For the text-containing cell, return its midpoint in (x, y) coordinate format. 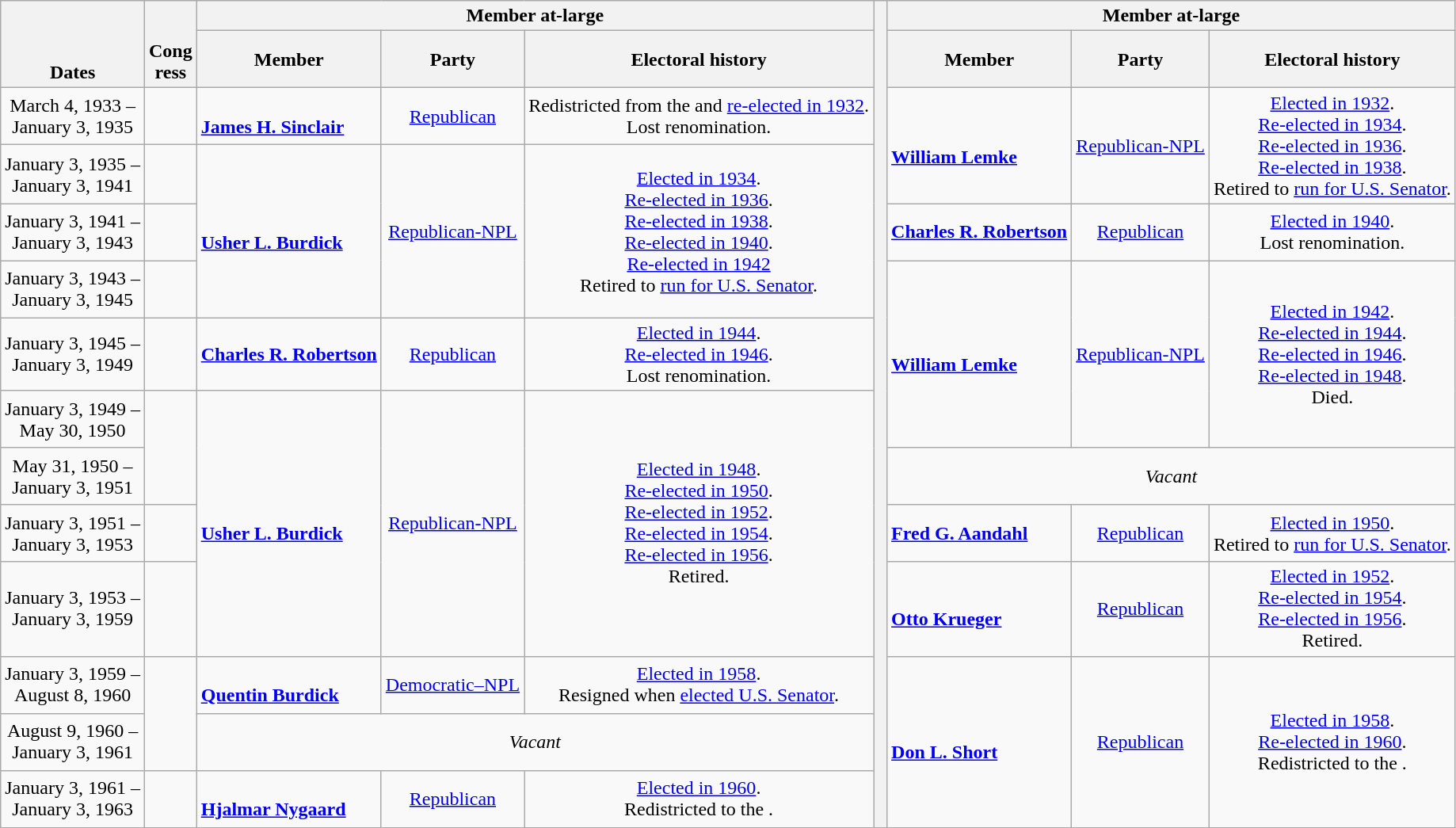
January 3, 1959 –August 8, 1960 (73, 685)
Elected in 1934.Re-elected in 1936.Re-elected in 1938.Re-elected in 1940.Re-elected in 1942Retired to run for U.S. Senator. (699, 231)
Elected in 1958.Resigned when elected U.S. Senator. (699, 685)
January 3, 1945 –January 3, 1949 (73, 354)
January 3, 1951 –January 3, 1953 (73, 533)
Elected in 1952.Re-elected in 1954.Re-elected in 1956.Retired. (1332, 609)
Elected in 1950.Retired to run for U.S. Senator. (1332, 533)
May 31, 1950 –January 3, 1951 (73, 476)
January 3, 1935 –January 3, 1941 (73, 174)
Elected in 1948.Re-elected in 1950.Re-elected in 1952.Re-elected in 1954.Re-elected in 1956.Retired. (699, 523)
Fred G. Aandahl (979, 533)
James H. Sinclair (288, 116)
Elected in 1940.Lost renomination. (1332, 232)
Dates (73, 44)
January 3, 1961 –January 3, 1963 (73, 799)
Democratic–NPL (452, 685)
Quentin Burdick (288, 685)
Elected in 1958.Re-elected in 1960.Redistricted to the . (1332, 742)
Hjalmar Nygaard (288, 799)
January 3, 1949 –May 30, 1950 (73, 419)
Elected in 1942.Re-elected in 1944.Re-elected in 1946.Re-elected in 1948.Died. (1332, 354)
Don L. Short (979, 742)
March 4, 1933 –January 3, 1935 (73, 116)
Elected in 1944.Re-elected in 1946.Lost renomination. (699, 354)
January 3, 1941 –January 3, 1943 (73, 232)
Congress (170, 44)
Elected in 1932.Re-elected in 1934.Re-elected in 1936.Re-elected in 1938.Retired to run for U.S. Senator. (1332, 146)
Otto Krueger (979, 609)
January 3, 1953 –January 3, 1959 (73, 609)
Elected in 1960.Redistricted to the . (699, 799)
Redistricted from the and re-elected in 1932.Lost renomination. (699, 116)
January 3, 1943 –January 3, 1945 (73, 289)
August 9, 1960 –January 3, 1961 (73, 742)
